Provide the (X, Y) coordinate of the cell's center where the given text is located.  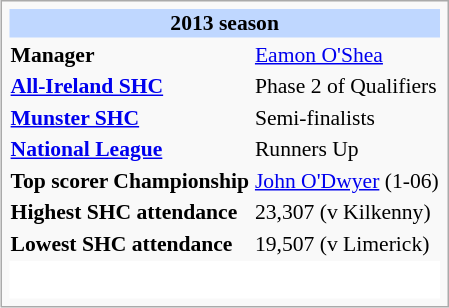
Highest SHC attendance (130, 212)
Eamon O'Shea (346, 54)
All-Ireland SHC (130, 86)
2013 season (224, 23)
Semi-finalists (346, 117)
Lowest SHC attendance (130, 243)
Top scorer Championship (130, 180)
National League (130, 149)
John O'Dwyer (1-06) (346, 180)
Manager (130, 54)
Runners Up (346, 149)
23,307 (v Kilkenny) (346, 212)
Phase 2 of Qualifiers (346, 86)
Munster SHC (130, 117)
19,507 (v Limerick) (346, 243)
